Scan for the cell matching the given text and deliver its [X, Y] coordinate at center. 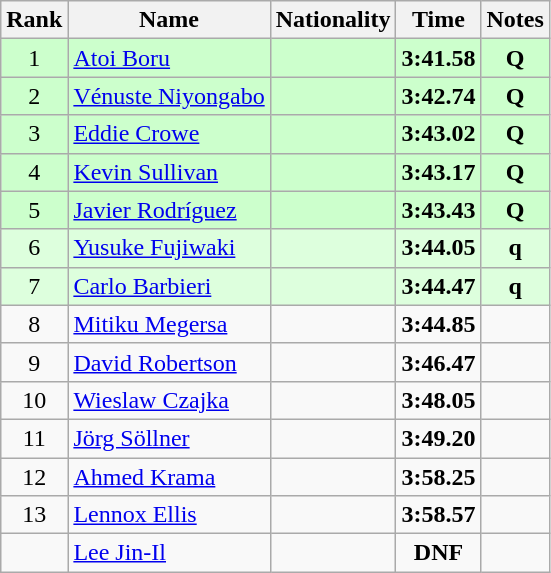
Carlo Barbieri [169, 286]
Ahmed Krama [169, 477]
Notes [515, 20]
3:58.57 [438, 515]
Name [169, 20]
5 [34, 210]
3:44.47 [438, 286]
Javier Rodríguez [169, 210]
Vénuste Niyongabo [169, 96]
7 [34, 286]
8 [34, 324]
Nationality [333, 20]
3:49.20 [438, 438]
Rank [34, 20]
Kevin Sullivan [169, 172]
Eddie Crowe [169, 134]
3:43.43 [438, 210]
DNF [438, 553]
3:43.17 [438, 172]
3:43.02 [438, 134]
12 [34, 477]
3:42.74 [438, 96]
Wieslaw Czajka [169, 400]
10 [34, 400]
Lennox Ellis [169, 515]
3:44.05 [438, 248]
3:48.05 [438, 400]
11 [34, 438]
3:58.25 [438, 477]
Time [438, 20]
6 [34, 248]
David Robertson [169, 362]
3:41.58 [438, 58]
13 [34, 515]
2 [34, 96]
Atoi Boru [169, 58]
Yusuke Fujiwaki [169, 248]
3:46.47 [438, 362]
1 [34, 58]
9 [34, 362]
Jörg Söllner [169, 438]
4 [34, 172]
3 [34, 134]
Mitiku Megersa [169, 324]
Lee Jin-Il [169, 553]
3:44.85 [438, 324]
